Capture the cell that displays the provided text and extract its (x, y) central coordinate. 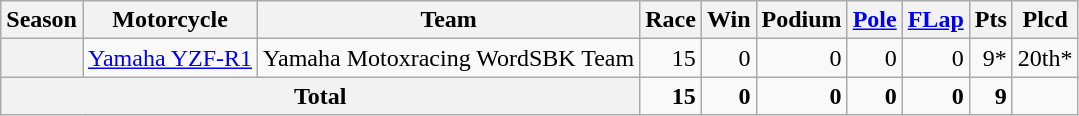
Win (728, 20)
Total (320, 96)
Team (449, 20)
Pts (990, 20)
FLap (936, 20)
9 (990, 96)
Motorcycle (170, 20)
20th* (1045, 58)
Podium (802, 20)
Yamaha YZF-R1 (170, 58)
Race (671, 20)
Season (42, 20)
Pole (874, 20)
Plcd (1045, 20)
Yamaha Motoxracing WordSBK Team (449, 58)
9* (990, 58)
